Identify which cell holds the provided text, then report its (X, Y) central coordinate. 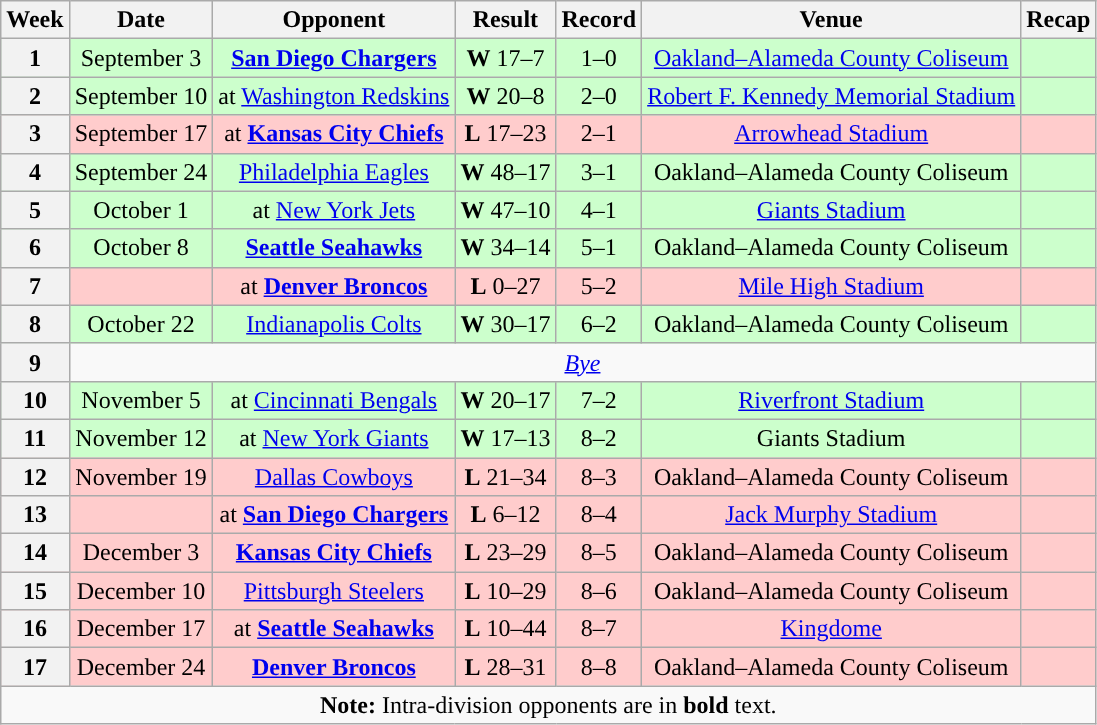
L 23–29 (506, 553)
at Cincinnati Bengals (334, 400)
L 10–44 (506, 629)
Date (141, 20)
Robert F. Kennedy Memorial Stadium (832, 96)
November 12 (141, 438)
Arrowhead Stadium (832, 134)
8–8 (599, 667)
14 (35, 553)
November 19 (141, 477)
6 (35, 248)
September 3 (141, 58)
at New York Jets (334, 210)
W 20–8 (506, 96)
3–1 (599, 172)
L 0–27 (506, 286)
4 (35, 172)
December 24 (141, 667)
at Washington Redskins (334, 96)
Jack Murphy Stadium (832, 515)
Kansas City Chiefs (334, 553)
W 47–10 (506, 210)
1–0 (599, 58)
San Diego Chargers (334, 58)
5 (35, 210)
Note: Intra-division opponents are in bold text. (548, 705)
Recap (1058, 20)
Indianapolis Colts (334, 324)
L 10–29 (506, 591)
Seattle Seahawks (334, 248)
2–0 (599, 96)
8–6 (599, 591)
Bye (582, 362)
9 (35, 362)
2–1 (599, 134)
8 (35, 324)
December 10 (141, 591)
Riverfront Stadium (832, 400)
Venue (832, 20)
17 (35, 667)
L 17–23 (506, 134)
October 8 (141, 248)
3 (35, 134)
December 3 (141, 553)
Pittsburgh Steelers (334, 591)
8–2 (599, 438)
December 17 (141, 629)
5–2 (599, 286)
Philadelphia Eagles (334, 172)
7 (35, 286)
11 (35, 438)
November 5 (141, 400)
6–2 (599, 324)
October 1 (141, 210)
8–3 (599, 477)
at San Diego Chargers (334, 515)
W 20–17 (506, 400)
September 17 (141, 134)
8–5 (599, 553)
12 (35, 477)
7–2 (599, 400)
at Kansas City Chiefs (334, 134)
September 10 (141, 96)
W 48–17 (506, 172)
5–1 (599, 248)
1 (35, 58)
Record (599, 20)
Denver Broncos (334, 667)
Result (506, 20)
W 17–13 (506, 438)
16 (35, 629)
Kingdome (832, 629)
L 28–31 (506, 667)
Opponent (334, 20)
September 24 (141, 172)
8–4 (599, 515)
Week (35, 20)
10 (35, 400)
W 30–17 (506, 324)
Dallas Cowboys (334, 477)
at Denver Broncos (334, 286)
4–1 (599, 210)
at Seattle Seahawks (334, 629)
2 (35, 96)
W 34–14 (506, 248)
L 6–12 (506, 515)
W 17–7 (506, 58)
L 21–34 (506, 477)
at New York Giants (334, 438)
15 (35, 591)
13 (35, 515)
8–7 (599, 629)
October 22 (141, 324)
Mile High Stadium (832, 286)
